Return [x, y] of the center of cell containing provided text 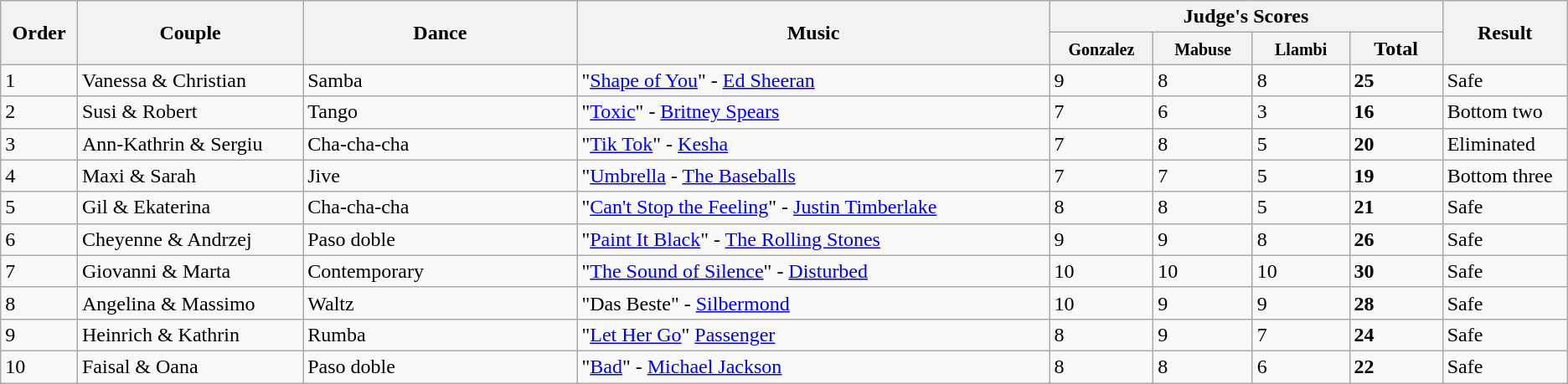
Waltz [441, 303]
"Bad" - Michael Jackson [813, 366]
Order [39, 33]
Susi & Robert [189, 112]
22 [1395, 366]
4 [39, 176]
Maxi & Sarah [189, 176]
2 [39, 112]
"Das Beste" - Silbermond [813, 303]
Music [813, 33]
Gonzalez [1101, 49]
Samba [441, 80]
"Paint It Black" - The Rolling Stones [813, 239]
"Toxic" - Britney Spears [813, 112]
Dance [441, 33]
25 [1395, 80]
21 [1395, 207]
Llambi [1301, 49]
Tango [441, 112]
Total [1395, 49]
30 [1395, 271]
28 [1395, 303]
Gil & Ekaterina [189, 207]
1 [39, 80]
Giovanni & Marta [189, 271]
Eliminated [1504, 144]
24 [1395, 335]
"Let Her Go" Passenger [813, 335]
19 [1395, 176]
Judge's Scores [1246, 17]
Couple [189, 33]
Mabuse [1203, 49]
16 [1395, 112]
Contemporary [441, 271]
26 [1395, 239]
Faisal & Oana [189, 366]
Vanessa & Christian [189, 80]
Rumba [441, 335]
Heinrich & Kathrin [189, 335]
Result [1504, 33]
"Tik Tok" - Kesha [813, 144]
Ann-Kathrin & Sergiu [189, 144]
Bottom two [1504, 112]
"The Sound of Silence" - Disturbed [813, 271]
Cheyenne & Andrzej [189, 239]
"Can't Stop the Feeling" - Justin Timberlake [813, 207]
"Shape of You" - Ed Sheeran [813, 80]
Angelina & Massimo [189, 303]
20 [1395, 144]
Jive [441, 176]
Bottom three [1504, 176]
"Umbrella - The Baseballs [813, 176]
